Find where the given text appears and provide that cell's center as (X, Y) coordinate. 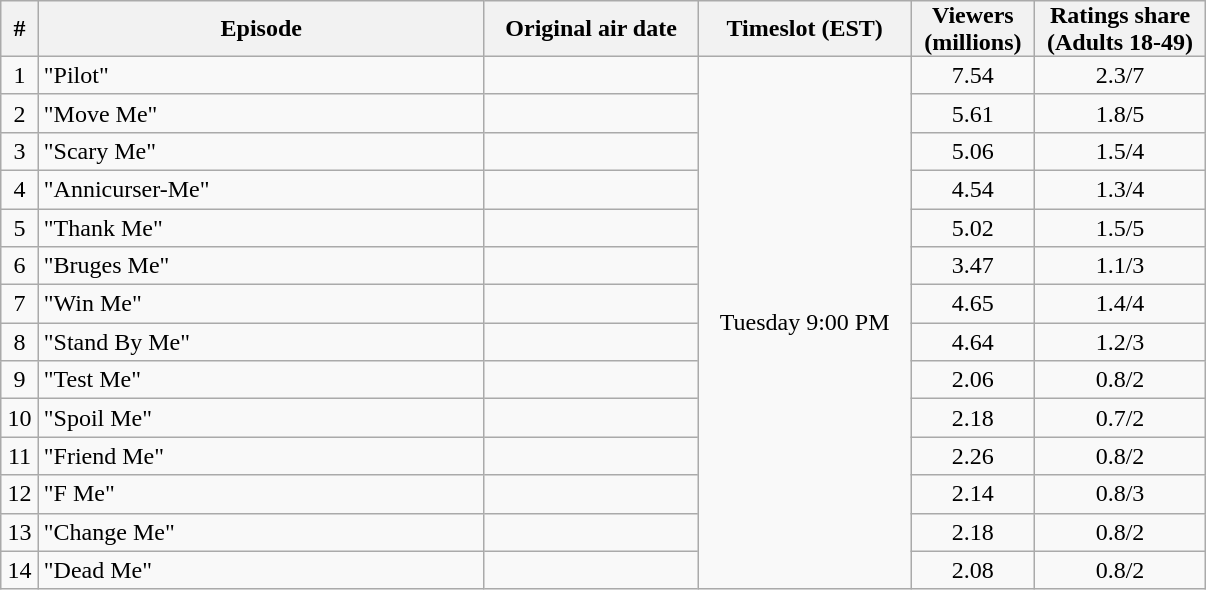
"F Me" (261, 494)
# (20, 29)
Original air date (591, 29)
7.54 (972, 75)
Ratings share(Adults 18-49) (1120, 29)
11 (20, 456)
Tuesday 9:00 PM (805, 322)
1.5/5 (1120, 227)
5.61 (972, 113)
7 (20, 304)
3 (20, 151)
5 (20, 227)
8 (20, 342)
"Pilot" (261, 75)
5.06 (972, 151)
2.08 (972, 570)
5.02 (972, 227)
1.5/4 (1120, 151)
"Spoil Me" (261, 418)
1 (20, 75)
1.3/4 (1120, 189)
"Scary Me" (261, 151)
1.1/3 (1120, 266)
13 (20, 532)
2.26 (972, 456)
"Win Me" (261, 304)
6 (20, 266)
"Change Me" (261, 532)
"Test Me" (261, 380)
Viewers(millions) (972, 29)
12 (20, 494)
0.8/3 (1120, 494)
"Move Me" (261, 113)
4.65 (972, 304)
2.3/7 (1120, 75)
1.4/4 (1120, 304)
2 (20, 113)
"Dead Me" (261, 570)
"Friend Me" (261, 456)
1.8/5 (1120, 113)
9 (20, 380)
1.2/3 (1120, 342)
"Thank Me" (261, 227)
4.54 (972, 189)
"Stand By Me" (261, 342)
4 (20, 189)
Episode (261, 29)
10 (20, 418)
0.7/2 (1120, 418)
"Annicurser-Me" (261, 189)
Timeslot (EST) (805, 29)
"Bruges Me" (261, 266)
14 (20, 570)
2.06 (972, 380)
2.14 (972, 494)
4.64 (972, 342)
3.47 (972, 266)
